From the cell containing the given text, extract its center point as [X, Y] coordinate. 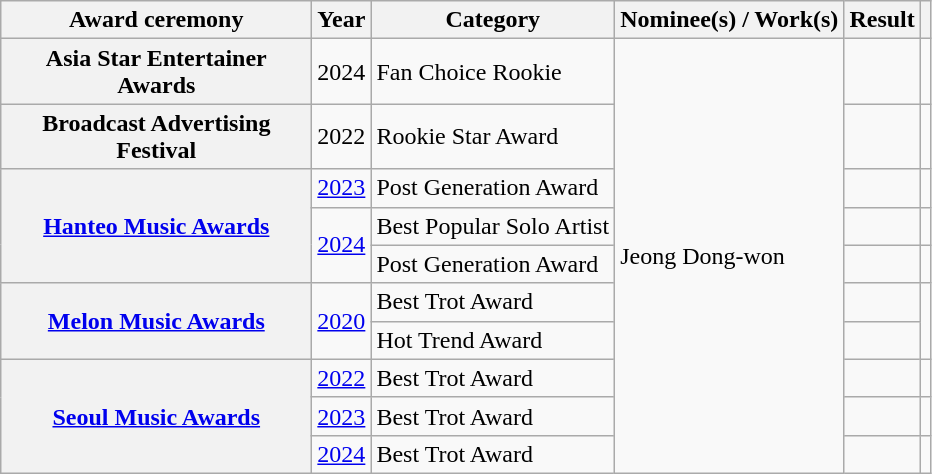
Nominee(s) / Work(s) [730, 20]
Asia Star Entertainer Awards [156, 72]
Fan Choice Rookie [493, 72]
Melon Music Awards [156, 321]
Rookie Star Award [493, 136]
2020 [342, 321]
Result [882, 20]
Hot Trend Award [493, 340]
Category [493, 20]
Hanteo Music Awards [156, 226]
Award ceremony [156, 20]
Broadcast Advertising Festival [156, 136]
Best Popular Solo Artist [493, 226]
Jeong Dong-won [730, 256]
Seoul Music Awards [156, 416]
Year [342, 20]
